From the cell containing the given text, extract its center point as [x, y] coordinate. 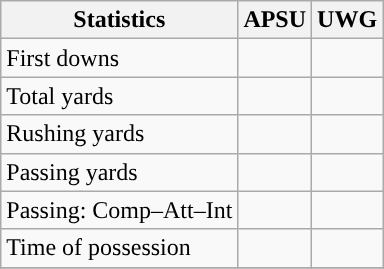
Rushing yards [120, 134]
Passing yards [120, 172]
Total yards [120, 96]
Time of possession [120, 248]
APSU [275, 20]
Statistics [120, 20]
First downs [120, 58]
Passing: Comp–Att–Int [120, 210]
UWG [348, 20]
